Search for the cell housing the specified text and yield its (X, Y) center coordinate. 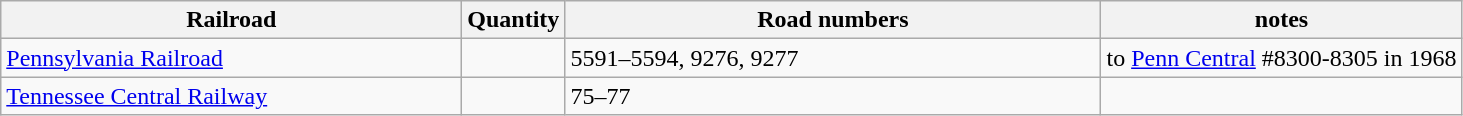
Railroad (232, 20)
Pennsylvania Railroad (232, 58)
5591–5594, 9276, 9277 (833, 58)
notes (1282, 20)
to Penn Central #8300-8305 in 1968 (1282, 58)
Tennessee Central Railway (232, 96)
Quantity (514, 20)
75–77 (833, 96)
Road numbers (833, 20)
